Return (x, y) of the center of cell containing provided text 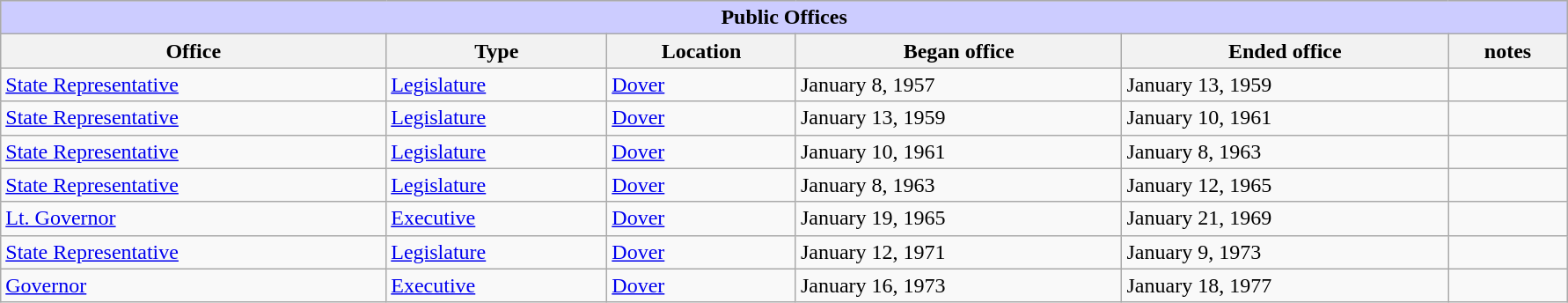
January 19, 1965 (959, 218)
Public Offices (785, 18)
January 18, 1977 (1285, 285)
January 8, 1957 (959, 85)
January 12, 1971 (959, 252)
January 12, 1965 (1285, 185)
Type (496, 51)
January 21, 1969 (1285, 218)
Lt. Governor (194, 218)
Office (194, 51)
Began office (959, 51)
Location (702, 51)
January 16, 1973 (959, 285)
Governor (194, 285)
January 9, 1973 (1285, 252)
notes (1508, 51)
Ended office (1285, 51)
